Pinpoint the cell where the given text exists, returning its (X, Y) midpoint coordinate. 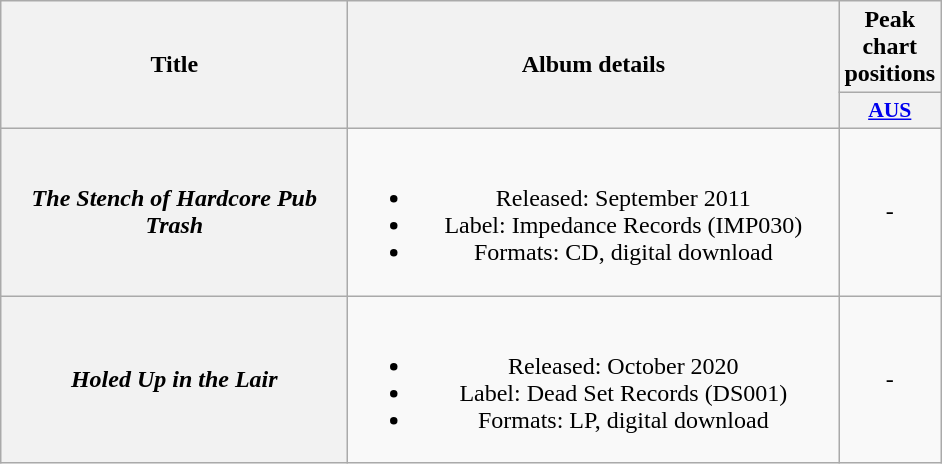
Peak chart positions (890, 47)
The Stench of Hardcore Pub Trash (174, 212)
Title (174, 65)
Holed Up in the Lair (174, 380)
Released: October 2020Label: Dead Set Records (DS001)Formats: LP, digital download (594, 380)
Album details (594, 65)
Released: September 2011Label: Impedance Records (IMP030)Formats: CD, digital download (594, 212)
AUS (890, 111)
